Output the [X, Y] coordinate of the center of the cell containing the given text.  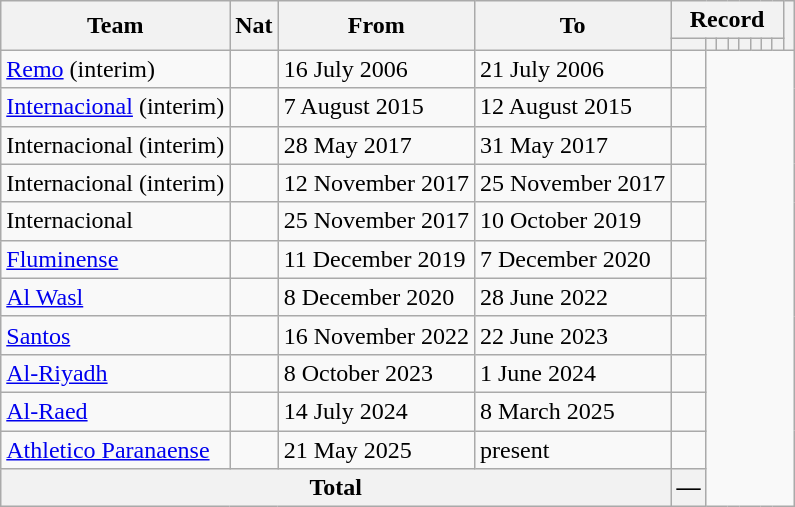
From [376, 26]
1 June 2024 [572, 373]
Al-Raed [116, 411]
14 July 2024 [376, 411]
To [572, 26]
7 December 2020 [572, 259]
16 July 2006 [376, 69]
Al-Riyadh [116, 373]
Al Wasl [116, 297]
28 June 2022 [572, 297]
Nat [254, 26]
22 June 2023 [572, 335]
present [572, 449]
Internacional [116, 221]
31 May 2017 [572, 145]
— [688, 488]
11 December 2019 [376, 259]
Athletico Paranaense [116, 449]
21 July 2006 [572, 69]
28 May 2017 [376, 145]
Total [336, 488]
8 December 2020 [376, 297]
8 March 2025 [572, 411]
Record [727, 20]
8 October 2023 [376, 373]
12 November 2017 [376, 183]
12 August 2015 [572, 107]
Fluminense [116, 259]
Santos [116, 335]
21 May 2025 [376, 449]
10 October 2019 [572, 221]
16 November 2022 [376, 335]
7 August 2015 [376, 107]
Team [116, 26]
Remo (interim) [116, 69]
